Provide the (x, y) coordinate of the cell's center where the given text is located.  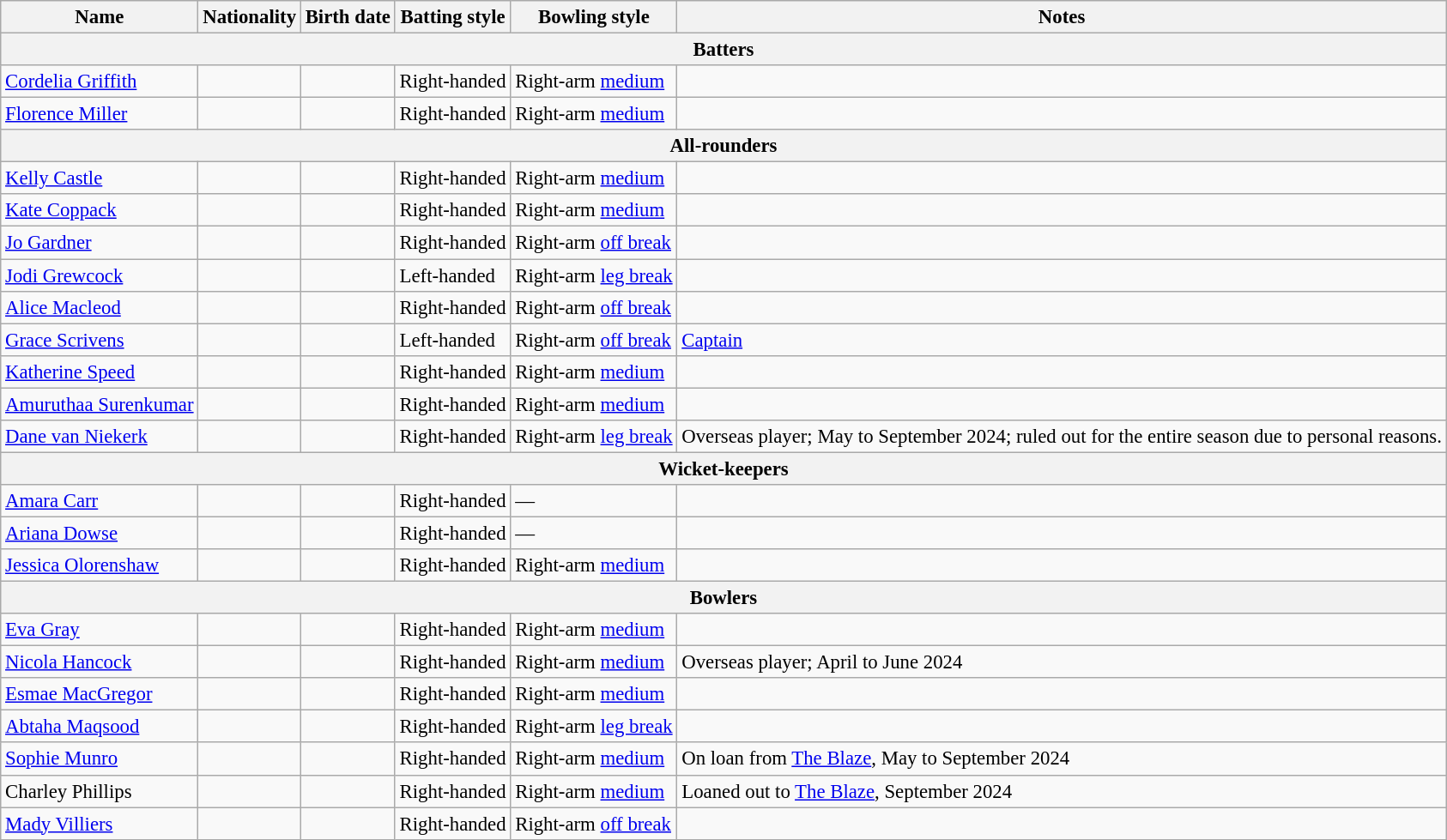
Batters (723, 50)
Batting style (453, 17)
Amara Carr (100, 501)
Jessica Olorenshaw (100, 565)
Overseas player; May to September 2024; ruled out for the entire season due to personal reasons. (1062, 437)
Bowlers (723, 598)
Birth date (348, 17)
Wicket-keepers (723, 468)
Bowling style (594, 17)
Jo Gardner (100, 243)
Mady Villiers (100, 824)
Florence Miller (100, 114)
Alice Macleod (100, 307)
All-rounders (723, 146)
Overseas player; April to June 2024 (1062, 662)
Kate Coppack (100, 210)
Captain (1062, 340)
Abtaha Maqsood (100, 727)
Sophie Munro (100, 759)
Grace Scrivens (100, 340)
Amuruthaa Surenkumar (100, 404)
Nationality (249, 17)
Esmae MacGregor (100, 694)
Katherine Speed (100, 372)
Eva Gray (100, 630)
Loaned out to The Blaze, September 2024 (1062, 791)
Nicola Hancock (100, 662)
Ariana Dowse (100, 533)
Dane van Niekerk (100, 437)
Notes (1062, 17)
Charley Phillips (100, 791)
On loan from The Blaze, May to September 2024 (1062, 759)
Jodi Grewcock (100, 275)
Cordelia Griffith (100, 82)
Kelly Castle (100, 178)
Name (100, 17)
